Search for the cell housing the specified text and yield its (x, y) center coordinate. 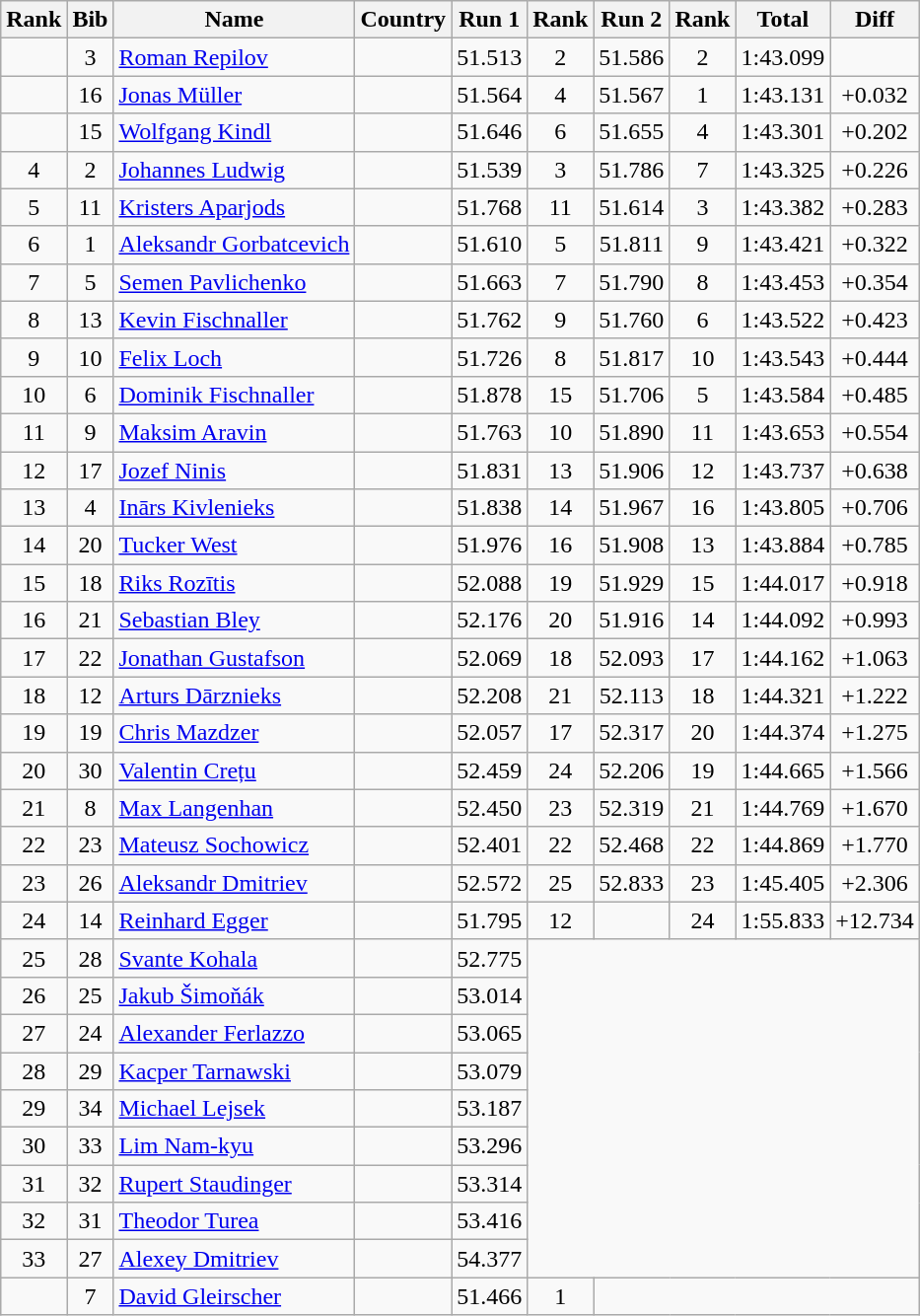
51.795 (489, 920)
51.967 (631, 508)
51.790 (631, 282)
Kristers Aparjods (235, 207)
Alexander Ferlazzo (235, 1033)
51.906 (631, 471)
Aleksandr Dmitriev (235, 883)
Bib (91, 20)
Run 1 (489, 20)
+12.734 (876, 920)
Johannes Ludwig (235, 170)
Felix Loch (235, 357)
51.929 (631, 583)
1:43.421 (783, 245)
51.663 (489, 282)
Arturs Dārznieks (235, 695)
+2.306 (876, 883)
51.614 (631, 207)
Inārs Kivlenieks (235, 508)
51.916 (631, 621)
+0.032 (876, 95)
51.890 (631, 432)
Rupert Staudinger (235, 1184)
+0.638 (876, 471)
1:44.162 (783, 658)
Jonathan Gustafson (235, 658)
52.057 (489, 733)
Maksim Aravin (235, 432)
1:43.584 (783, 395)
1:55.833 (783, 920)
52.113 (631, 695)
1:44.321 (783, 695)
1:43.382 (783, 207)
Reinhard Egger (235, 920)
52.459 (489, 770)
Country (403, 20)
+0.354 (876, 282)
+0.322 (876, 245)
53.065 (489, 1033)
51.655 (631, 132)
Semen Pavlichenko (235, 282)
1:44.869 (783, 845)
+0.202 (876, 132)
Valentin Crețu (235, 770)
53.187 (489, 1109)
1:43.301 (783, 132)
1:43.653 (783, 432)
53.416 (489, 1221)
1:43.325 (783, 170)
+1.275 (876, 733)
Jozef Ninis (235, 471)
1:44.092 (783, 621)
+0.226 (876, 170)
+1.222 (876, 695)
51.513 (489, 57)
51.586 (631, 57)
51.760 (631, 320)
Name (235, 20)
Chris Mazdzer (235, 733)
Wolfgang Kindl (235, 132)
51.564 (489, 95)
53.314 (489, 1184)
+1.063 (876, 658)
51.567 (631, 95)
52.069 (489, 658)
1:43.131 (783, 95)
51.706 (631, 395)
52.088 (489, 583)
Max Langenhan (235, 808)
Tucker West (235, 546)
51.762 (489, 320)
52.208 (489, 695)
51.610 (489, 245)
52.319 (631, 808)
1:44.374 (783, 733)
54.377 (489, 1259)
52.176 (489, 621)
+0.918 (876, 583)
53.296 (489, 1146)
1:44.665 (783, 770)
+0.706 (876, 508)
51.976 (489, 546)
Lim Nam-kyu (235, 1146)
1:44.769 (783, 808)
51.768 (489, 207)
1:43.099 (783, 57)
+0.283 (876, 207)
51.811 (631, 245)
+1.566 (876, 770)
Diff (876, 20)
51.817 (631, 357)
Michael Lejsek (235, 1109)
51.646 (489, 132)
52.468 (631, 845)
Alexey Dmitriev (235, 1259)
Total (783, 20)
David Gleirscher (235, 1296)
Aleksandr Gorbatcevich (235, 245)
1:43.805 (783, 508)
51.539 (489, 170)
Run 2 (631, 20)
1:44.017 (783, 583)
1:45.405 (783, 883)
+0.993 (876, 621)
52.450 (489, 808)
34 (91, 1109)
+0.444 (876, 357)
1:43.522 (783, 320)
51.908 (631, 546)
Mateusz Sochowicz (235, 845)
1:43.884 (783, 546)
+0.485 (876, 395)
Svante Kohala (235, 958)
51.831 (489, 471)
+0.785 (876, 546)
52.093 (631, 658)
Jonas Müller (235, 95)
Jakub Šimoňák (235, 995)
+1.670 (876, 808)
1:43.737 (783, 471)
+1.770 (876, 845)
52.833 (631, 883)
Roman Repilov (235, 57)
+0.554 (876, 432)
52.572 (489, 883)
51.838 (489, 508)
51.763 (489, 432)
52.317 (631, 733)
Kacper Tarnawski (235, 1070)
51.878 (489, 395)
Kevin Fischnaller (235, 320)
Theodor Turea (235, 1221)
+0.423 (876, 320)
51.786 (631, 170)
51.466 (489, 1296)
53.014 (489, 995)
1:43.543 (783, 357)
51.726 (489, 357)
Riks Rozītis (235, 583)
Dominik Fischnaller (235, 395)
52.401 (489, 845)
1:43.453 (783, 282)
52.206 (631, 770)
52.775 (489, 958)
53.079 (489, 1070)
Sebastian Bley (235, 621)
